For the text-containing cell, return its midpoint in [X, Y] coordinate format. 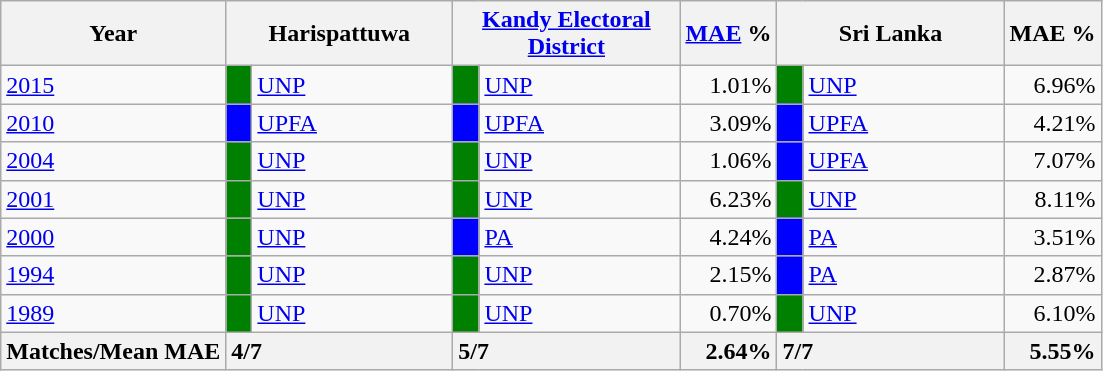
1.01% [728, 85]
4/7 [340, 351]
8.11% [1052, 199]
2000 [114, 237]
Sri Lanka [890, 34]
Kandy Electoral District [566, 34]
2.15% [728, 275]
4.21% [1052, 123]
1989 [114, 313]
1994 [114, 275]
5.55% [1052, 351]
2.87% [1052, 275]
5/7 [566, 351]
3.51% [1052, 237]
2.64% [728, 351]
6.23% [728, 199]
2015 [114, 85]
2001 [114, 199]
1.06% [728, 161]
3.09% [728, 123]
4.24% [728, 237]
Year [114, 34]
7/7 [890, 351]
Matches/Mean MAE [114, 351]
7.07% [1052, 161]
6.10% [1052, 313]
2010 [114, 123]
6.96% [1052, 85]
Harispattuwa [340, 34]
2004 [114, 161]
0.70% [728, 313]
